For the text-containing cell, return its midpoint in (X, Y) coordinate format. 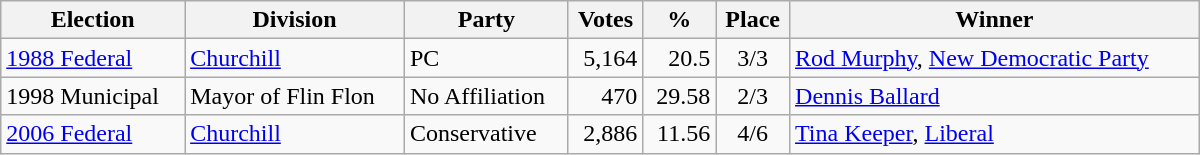
Mayor of Flin Flon (295, 96)
No Affiliation (486, 96)
29.58 (680, 96)
4/6 (753, 134)
Dennis Ballard (995, 96)
% (680, 20)
Rod Murphy, New Democratic Party (995, 58)
1988 Federal (93, 58)
Winner (995, 20)
3/3 (753, 58)
470 (605, 96)
2006 Federal (93, 134)
Conservative (486, 134)
Votes (605, 20)
Party (486, 20)
2/3 (753, 96)
Division (295, 20)
11.56 (680, 134)
2,886 (605, 134)
20.5 (680, 58)
Place (753, 20)
1998 Municipal (93, 96)
Tina Keeper, Liberal (995, 134)
PC (486, 58)
5,164 (605, 58)
Election (93, 20)
